Return the (X, Y) coordinate for the center point of the cell that contains the specified text.  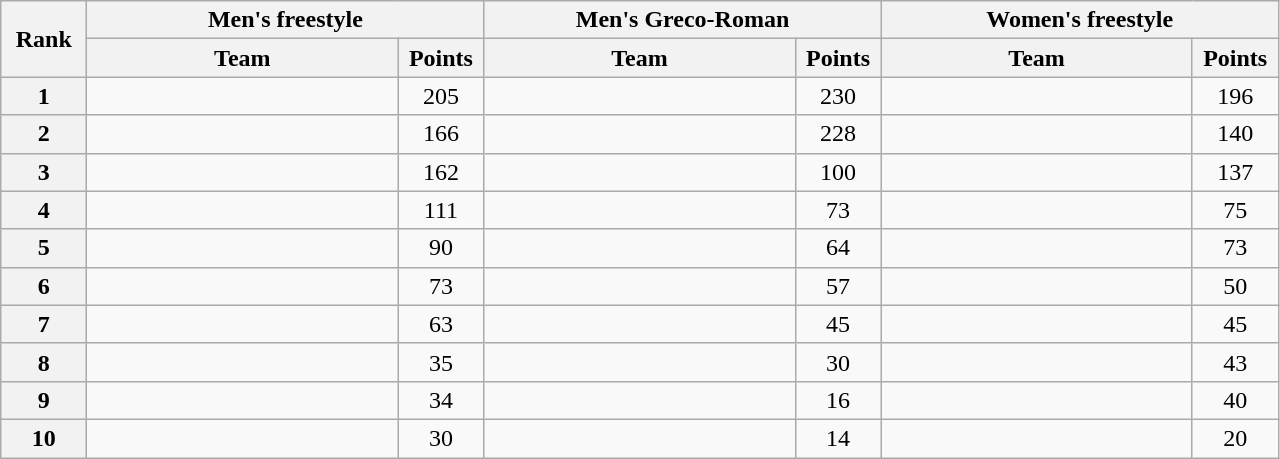
64 (838, 248)
Men's Greco-Roman (682, 20)
2 (44, 134)
14 (838, 438)
3 (44, 172)
10 (44, 438)
35 (441, 362)
228 (838, 134)
5 (44, 248)
40 (1235, 400)
63 (441, 324)
166 (441, 134)
Men's freestyle (286, 20)
6 (44, 286)
50 (1235, 286)
8 (44, 362)
34 (441, 400)
162 (441, 172)
140 (1235, 134)
111 (441, 210)
20 (1235, 438)
9 (44, 400)
137 (1235, 172)
57 (838, 286)
1 (44, 96)
90 (441, 248)
205 (441, 96)
43 (1235, 362)
75 (1235, 210)
4 (44, 210)
196 (1235, 96)
230 (838, 96)
Women's freestyle (1080, 20)
16 (838, 400)
7 (44, 324)
Rank (44, 39)
100 (838, 172)
